Output the (X, Y) coordinate of the center of the cell containing the given text.  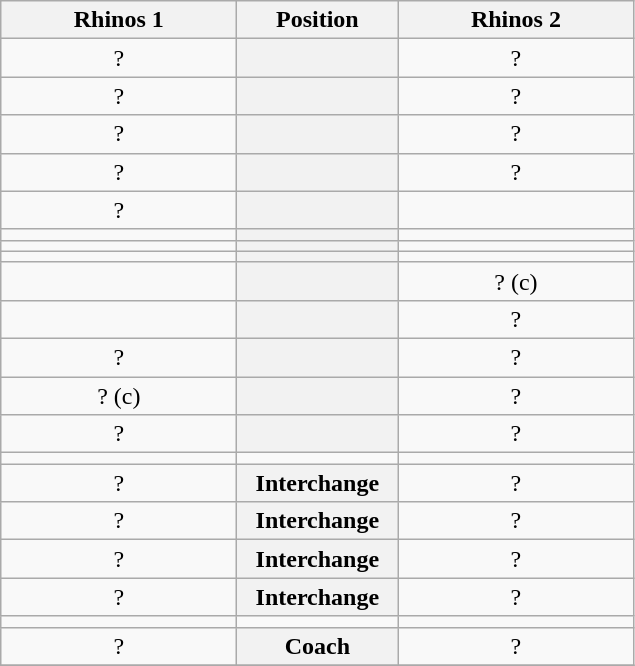
Rhinos 1 (119, 20)
Coach (318, 646)
Rhinos 2 (516, 20)
Position (318, 20)
